For the text-containing cell, return its midpoint in (X, Y) coordinate format. 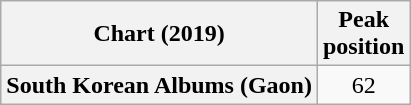
Chart (2019) (160, 34)
Peakposition (363, 34)
62 (363, 85)
South Korean Albums (Gaon) (160, 85)
